Pinpoint the cell where the given text exists, returning its [x, y] midpoint coordinate. 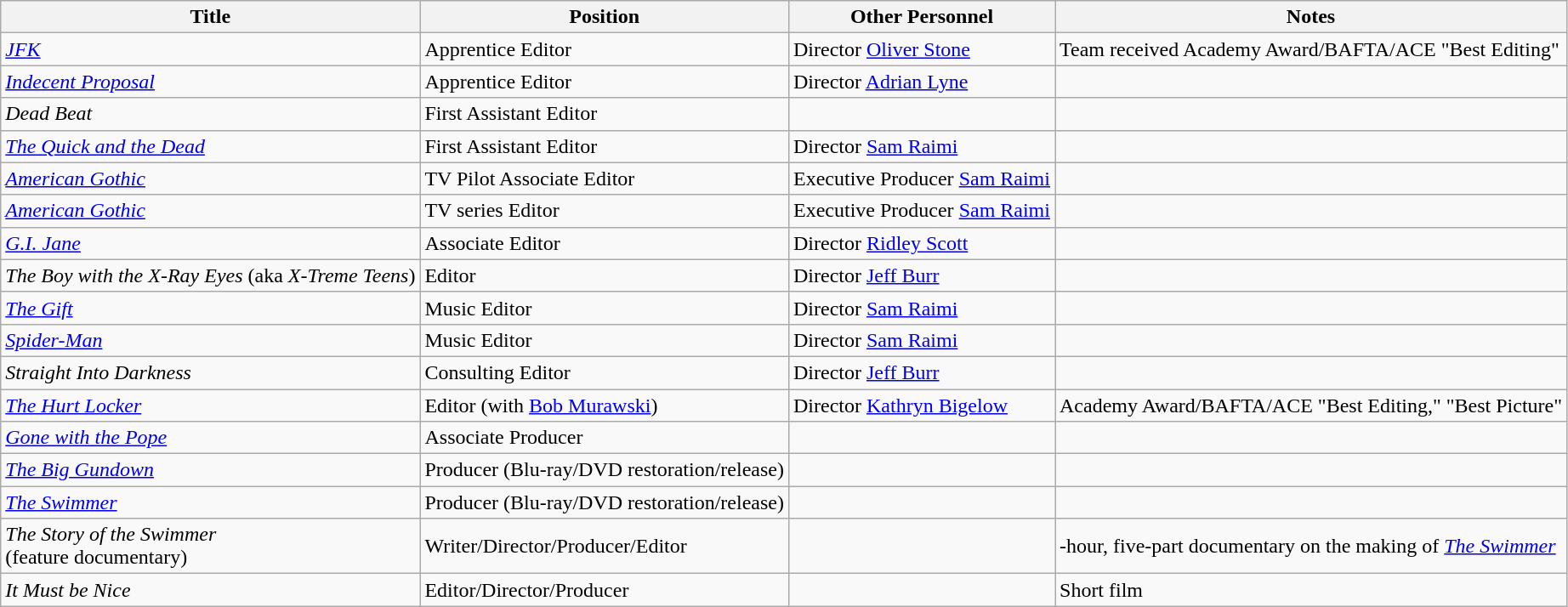
The Story of the Swimmer (feature documentary) [211, 546]
The Quick and the Dead [211, 146]
Other Personnel [922, 17]
The Big Gundown [211, 470]
The Hurt Locker [211, 406]
Dead Beat [211, 114]
The Gift [211, 308]
Short film [1310, 590]
Position [605, 17]
It Must be Nice [211, 590]
Indecent Proposal [211, 82]
Spider-Man [211, 340]
Notes [1310, 17]
Editor/Director/Producer [605, 590]
Director Ridley Scott [922, 243]
Director Oliver Stone [922, 49]
Team received Academy Award/BAFTA/ACE "Best Editing" [1310, 49]
Consulting Editor [605, 372]
Gone with the Pope [211, 438]
The Swimmer [211, 502]
TV Pilot Associate Editor [605, 179]
Writer/Director/Producer/Editor [605, 546]
-hour, five-part documentary on the making of The Swimmer [1310, 546]
JFK [211, 49]
Director Adrian Lyne [922, 82]
Associate Editor [605, 243]
Editor [605, 275]
G.I. Jane [211, 243]
Associate Producer [605, 438]
Director Kathryn Bigelow [922, 406]
The Boy with the X-Ray Eyes (aka X-Treme Teens) [211, 275]
TV series Editor [605, 211]
Straight Into Darkness [211, 372]
Title [211, 17]
Editor (with Bob Murawski) [605, 406]
Academy Award/BAFTA/ACE "Best Editing," "Best Picture" [1310, 406]
